Determine the (X, Y) coordinate at the center of the cell enclosing the given text.  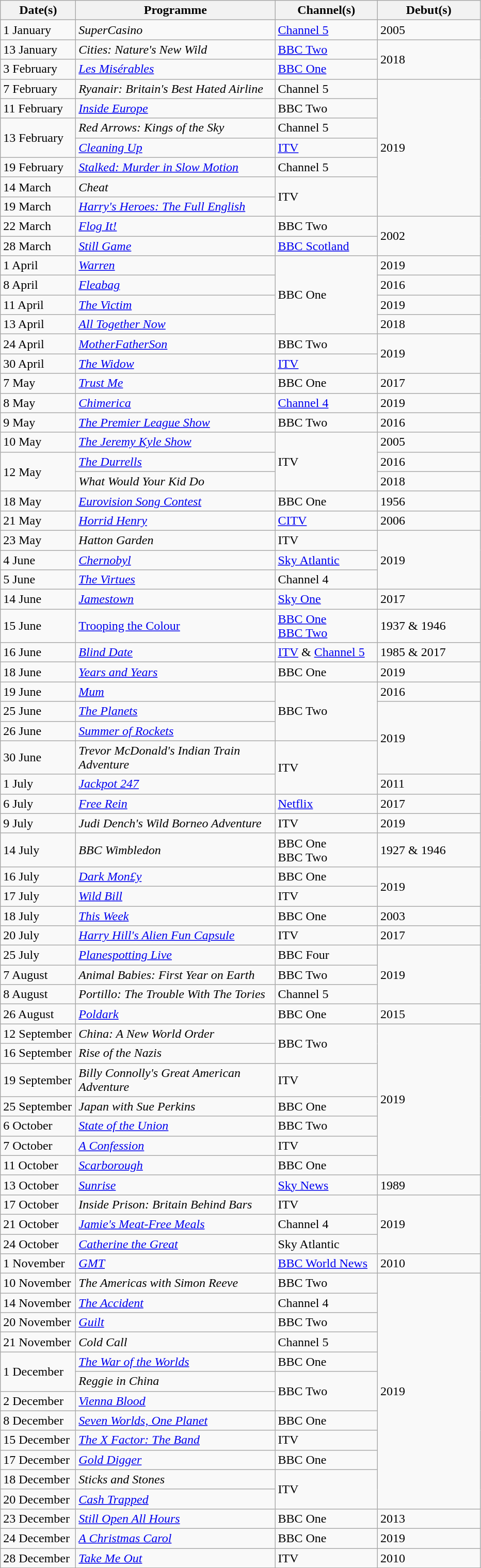
1 April (38, 266)
9 May (38, 422)
The Widow (175, 364)
10 November (38, 1283)
19 September (38, 1080)
Horrid Henry (175, 520)
4 June (38, 560)
State of the Union (175, 1126)
18 July (38, 916)
Mum (175, 692)
Sky One (326, 599)
Jackpot 247 (175, 784)
2011 (428, 784)
13 January (38, 50)
7 October (38, 1146)
Debut(s) (428, 10)
1956 (428, 501)
Portillo: The Trouble With The Tories (175, 994)
8 August (38, 994)
Dark Mon£y (175, 876)
Netflix (326, 804)
20 July (38, 936)
3 February (38, 69)
30 June (38, 757)
1989 (428, 1185)
Animal Babies: First Year on Earth (175, 975)
Seven Worlds, One Planet (175, 1420)
Cleaning Up (175, 148)
Sticks and Stones (175, 1479)
Scarborough (175, 1165)
6 October (38, 1126)
14 March (38, 187)
11 February (38, 108)
17 October (38, 1204)
2013 (428, 1518)
Take Me Out (175, 1558)
The Victim (175, 305)
28 December (38, 1558)
1937 & 1946 (428, 626)
21 May (38, 520)
12 May (38, 471)
Japan with Sue Perkins (175, 1106)
The Durrells (175, 462)
13 February (38, 138)
Poldark (175, 1014)
14 November (38, 1303)
2002 (428, 236)
BBC Wimbledon (175, 850)
Sunrise (175, 1185)
Cash Trapped (175, 1499)
Harry Hill's Alien Fun Capsule (175, 936)
22 March (38, 226)
GMT (175, 1264)
19 March (38, 206)
Programme (175, 10)
The X Factor: The Band (175, 1440)
Les Misérables (175, 69)
14 July (38, 850)
20 November (38, 1322)
Harry's Heroes: The Full English (175, 206)
16 July (38, 876)
Years and Years (175, 672)
7 May (38, 383)
The Premier League Show (175, 422)
26 June (38, 731)
Chernobyl (175, 560)
23 May (38, 540)
The Virtues (175, 580)
25 September (38, 1106)
Flog It! (175, 226)
15 June (38, 626)
The Accident (175, 1303)
Free Rein (175, 804)
15 December (38, 1440)
19 June (38, 692)
26 August (38, 1014)
24 April (38, 344)
Red Arrows: Kings of the Sky (175, 128)
16 June (38, 652)
18 June (38, 672)
Chimerica (175, 403)
Warren (175, 266)
MotherFatherSon (175, 344)
The Planets (175, 711)
Inside Europe (175, 108)
14 June (38, 599)
24 October (38, 1244)
16 September (38, 1053)
BBC Four (326, 955)
2 December (38, 1401)
ITV & Channel 5 (326, 652)
19 February (38, 167)
A Christmas Carol (175, 1538)
1985 & 2017 (428, 652)
Stalked: Murder in Slow Motion (175, 167)
7 August (38, 975)
20 December (38, 1499)
The Americas with Simon Reeve (175, 1283)
Sky News (326, 1185)
Gold Digger (175, 1460)
8 December (38, 1420)
Channel(s) (326, 10)
Vienna Blood (175, 1401)
China: A New World Order (175, 1034)
What Would Your Kid Do (175, 481)
Summer of Rockets (175, 731)
The Jeremy Kyle Show (175, 442)
1 November (38, 1264)
Reggie in China (175, 1381)
Rise of the Nazis (175, 1053)
BBC Scotland (326, 246)
30 April (38, 364)
25 July (38, 955)
18 December (38, 1479)
7 February (38, 89)
10 May (38, 442)
5 June (38, 580)
17 July (38, 896)
Trooping the Colour (175, 626)
CITV (326, 520)
21 October (38, 1224)
8 May (38, 403)
Blind Date (175, 652)
1927 & 1946 (428, 850)
28 March (38, 246)
All Together Now (175, 324)
Judi Dench's Wild Borneo Adventure (175, 823)
23 December (38, 1518)
Billy Connolly's Great American Adventure (175, 1080)
Date(s) (38, 10)
1 December (38, 1371)
11 April (38, 305)
Trust Me (175, 383)
Inside Prison: Britain Behind Bars (175, 1204)
13 October (38, 1185)
Trevor McDonald's Indian Train Adventure (175, 757)
Jamie's Meat-Free Meals (175, 1224)
24 December (38, 1538)
21 November (38, 1342)
Still Open All Hours (175, 1518)
Catherine the Great (175, 1244)
13 April (38, 324)
Cold Call (175, 1342)
Cities: Nature's New Wild (175, 50)
Still Game (175, 246)
Fleabag (175, 285)
Guilt (175, 1322)
11 October (38, 1165)
Ryanair: Britain's Best Hated Airline (175, 89)
6 July (38, 804)
17 December (38, 1460)
A Confession (175, 1146)
12 September (38, 1034)
9 July (38, 823)
18 May (38, 501)
25 June (38, 711)
Cheat (175, 187)
1 January (38, 30)
Jamestown (175, 599)
Wild Bill (175, 896)
Hatton Garden (175, 540)
The War of the Worlds (175, 1362)
SuperCasino (175, 30)
This Week (175, 916)
Planespotting Live (175, 955)
2003 (428, 916)
8 April (38, 285)
1 July (38, 784)
2015 (428, 1014)
2006 (428, 520)
Eurovision Song Contest (175, 501)
BBC World News (326, 1264)
